Scan for the cell matching the given text and deliver its (x, y) coordinate at center. 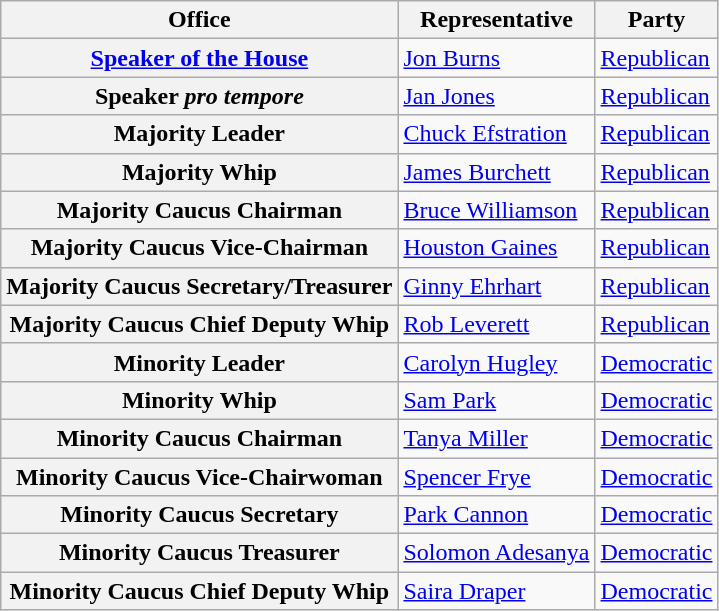
Speaker pro tempore (200, 96)
Minority Leader (200, 362)
Jon Burns (496, 58)
Majority Leader (200, 134)
Solomon Adesanya (496, 553)
Minority Whip (200, 400)
Majority Caucus Chairman (200, 210)
Majority Caucus Chief Deputy Whip (200, 324)
James Burchett (496, 172)
Majority Caucus Secretary/Treasurer (200, 286)
Bruce Williamson (496, 210)
Minority Caucus Vice-Chairwoman (200, 477)
Minority Caucus Treasurer (200, 553)
Rob Leverett (496, 324)
Office (200, 20)
Minority Caucus Chairman (200, 438)
Jan Jones (496, 96)
Houston Gaines (496, 248)
Spencer Frye (496, 477)
Representative (496, 20)
Park Cannon (496, 515)
Majority Caucus Vice-Chairman (200, 248)
Ginny Ehrhart (496, 286)
Speaker of the House (200, 58)
Carolyn Hugley (496, 362)
Party (656, 20)
Chuck Efstration (496, 134)
Saira Draper (496, 591)
Sam Park (496, 400)
Minority Caucus Chief Deputy Whip (200, 591)
Tanya Miller (496, 438)
Minority Caucus Secretary (200, 515)
Majority Whip (200, 172)
